For the text-containing cell, return its midpoint in [x, y] coordinate format. 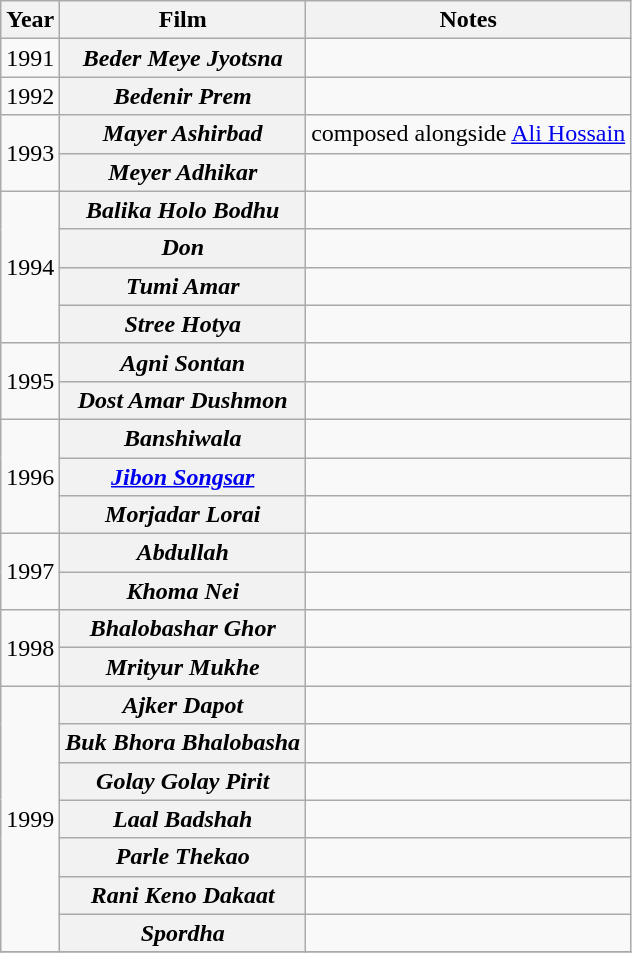
Dost Amar Dushmon [183, 400]
Banshiwala [183, 438]
1998 [30, 648]
Year [30, 20]
1991 [30, 58]
Khoma Nei [183, 591]
Bedenir Prem [183, 96]
Golay Golay Pirit [183, 781]
Balika Holo Bodhu [183, 210]
Ajker Dapot [183, 705]
composed alongside Ali Hossain [468, 134]
Morjadar Lorai [183, 515]
1994 [30, 267]
1996 [30, 476]
1999 [30, 819]
Don [183, 248]
Parle Thekao [183, 857]
Agni Sontan [183, 362]
Film [183, 20]
Notes [468, 20]
Laal Badshah [183, 819]
Rani Keno Dakaat [183, 895]
Spordha [183, 933]
Meyer Adhikar [183, 172]
1992 [30, 96]
1995 [30, 381]
Buk Bhora Bhalobasha [183, 743]
Bhalobashar Ghor [183, 629]
Stree Hotya [183, 324]
1993 [30, 153]
Mrityur Mukhe [183, 667]
Jibon Songsar [183, 477]
1997 [30, 572]
Abdullah [183, 553]
Mayer Ashirbad [183, 134]
Beder Meye Jyotsna [183, 58]
Tumi Amar [183, 286]
